From the cell containing the given text, extract its center point as [X, Y] coordinate. 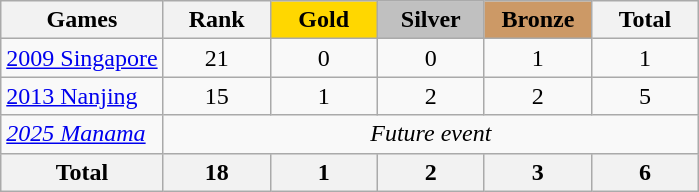
2009 Singapore [82, 58]
Games [82, 20]
3 [538, 172]
2025 Manama [82, 134]
18 [216, 172]
6 [644, 172]
Gold [324, 20]
Silver [430, 20]
21 [216, 58]
Rank [216, 20]
15 [216, 96]
5 [644, 96]
2013 Nanjing [82, 96]
Future event [430, 134]
Bronze [538, 20]
